Provide the (x, y) coordinate of the cell's center where the given text is located.  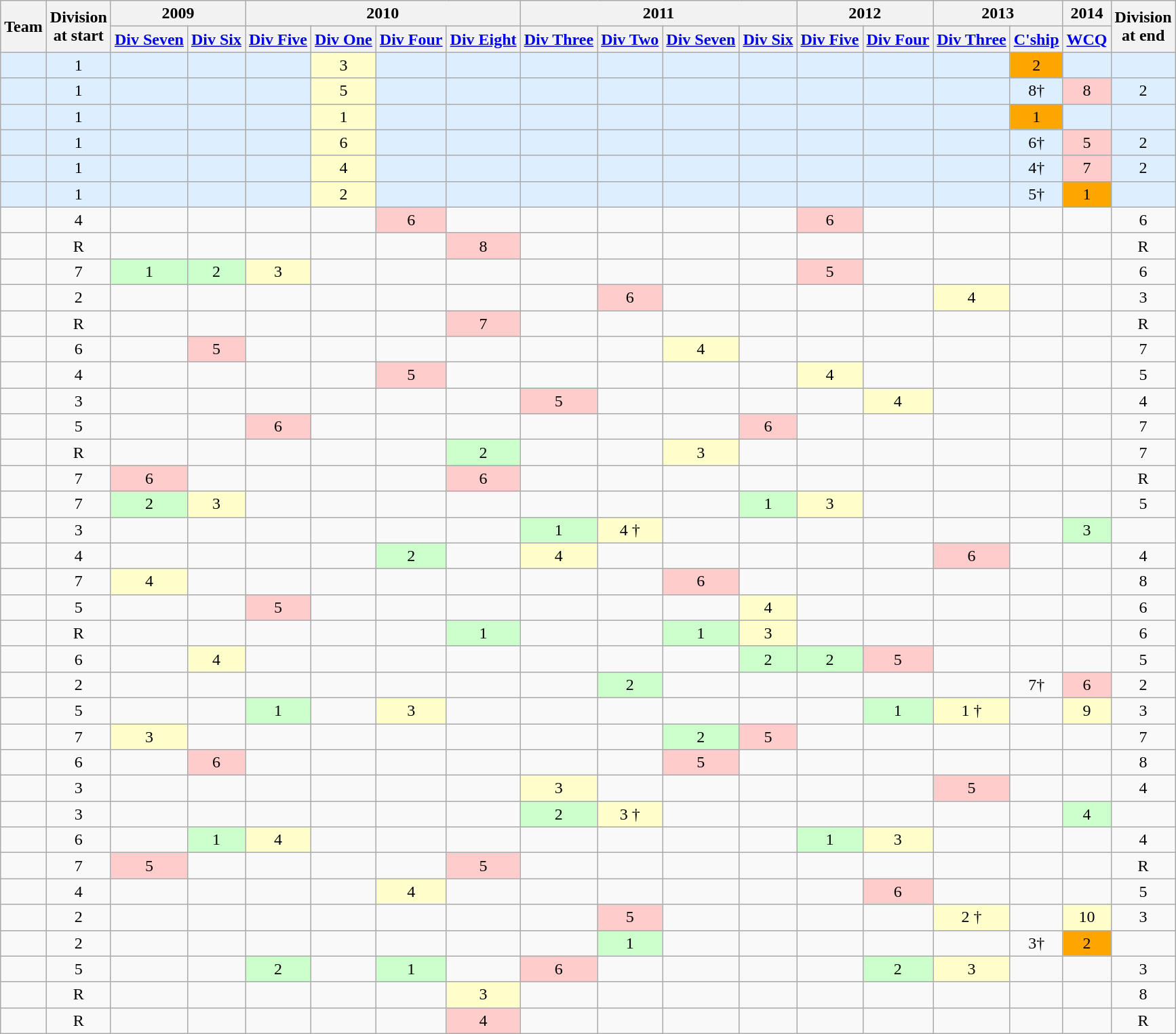
1 † (972, 710)
8† (1036, 91)
6† (1036, 142)
2014 (1086, 14)
2 † (972, 917)
Divisionat end (1143, 26)
9 (1086, 710)
3† (1036, 943)
Div Eight (483, 39)
7† (1036, 685)
5† (1036, 194)
2012 (865, 14)
2011 (659, 14)
2009 (178, 14)
3 † (630, 814)
WCQ (1086, 39)
Div One (344, 39)
Team (24, 26)
Divisionat start (79, 26)
2010 (383, 14)
2013 (998, 14)
10 (1086, 917)
4† (1036, 168)
C'ship (1036, 39)
4 † (630, 530)
Div Two (630, 39)
